From the cell containing the given text, extract its center point as (x, y) coordinate. 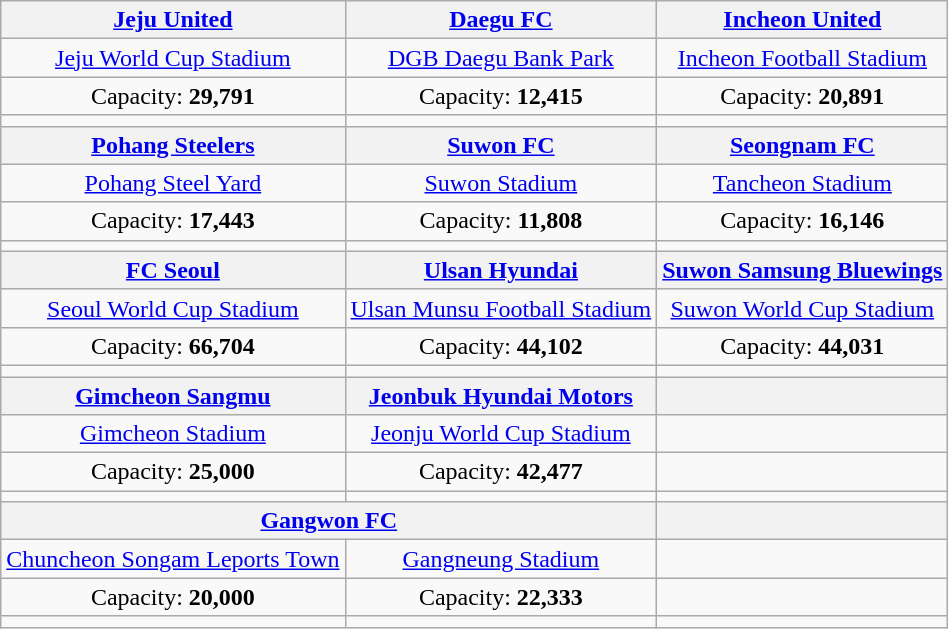
Chuncheon Songam Leports Town (173, 559)
Seongnam FC (802, 145)
Jeju United (173, 20)
Capacity: 42,477 (501, 472)
Capacity: 44,102 (501, 346)
DGB Daegu Bank Park (501, 58)
Ulsan Hyundai (501, 270)
Capacity: 20,000 (173, 597)
Seoul World Cup Stadium (173, 308)
Suwon Stadium (501, 183)
FC Seoul (173, 270)
Gangneung Stadium (501, 559)
Ulsan Munsu Football Stadium (501, 308)
Capacity: 12,415 (501, 96)
Suwon Samsung Bluewings (802, 270)
Capacity: 17,443 (173, 221)
Capacity: 20,891 (802, 96)
Capacity: 16,146 (802, 221)
Gimcheon Stadium (173, 434)
Capacity: 66,704 (173, 346)
Pohang Steel Yard (173, 183)
Jeonbuk Hyundai Motors (501, 395)
Capacity: 25,000 (173, 472)
Suwon FC (501, 145)
Incheon Football Stadium (802, 58)
Capacity: 22,333 (501, 597)
Tancheon Stadium (802, 183)
Pohang Steelers (173, 145)
Capacity: 29,791 (173, 96)
Capacity: 11,808 (501, 221)
Jeonju World Cup Stadium (501, 434)
Gangwon FC (329, 521)
Incheon United (802, 20)
Jeju World Cup Stadium (173, 58)
Gimcheon Sangmu (173, 395)
Daegu FC (501, 20)
Capacity: 44,031 (802, 346)
Suwon World Cup Stadium (802, 308)
